Extract the [X, Y] coordinate from the center of the cell holding the provided text.  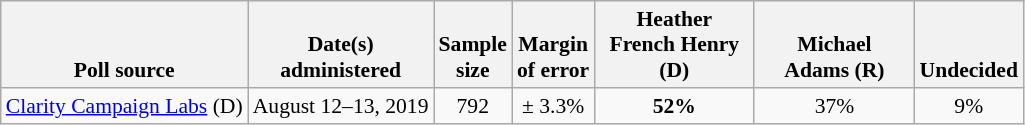
52% [674, 106]
Samplesize [473, 44]
37% [834, 106]
9% [969, 106]
± 3.3% [553, 106]
Marginof error [553, 44]
MichaelAdams (R) [834, 44]
HeatherFrench Henry (D) [674, 44]
Date(s)administered [341, 44]
August 12–13, 2019 [341, 106]
792 [473, 106]
Clarity Campaign Labs (D) [124, 106]
Poll source [124, 44]
Undecided [969, 44]
